Output the [X, Y] coordinate of the center of the cell containing the given text.  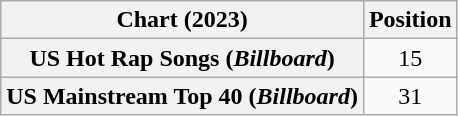
31 [410, 96]
US Mainstream Top 40 (Billboard) [182, 96]
15 [410, 58]
Position [410, 20]
Chart (2023) [182, 20]
US Hot Rap Songs (Billboard) [182, 58]
